Search for the cell housing the specified text and yield its [x, y] center coordinate. 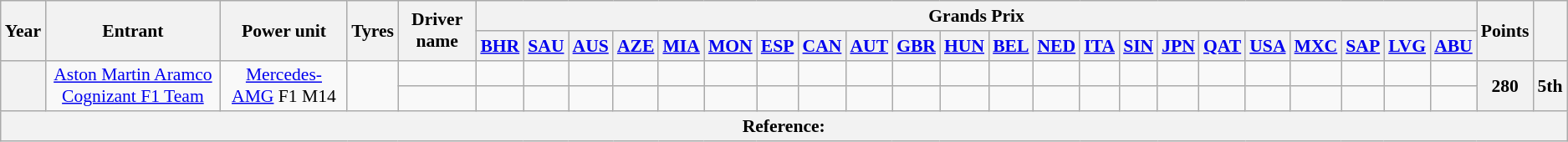
HUN [964, 46]
ABU [1453, 46]
NED [1056, 46]
MXC [1316, 46]
Entrant [133, 30]
Driver name [437, 30]
Year [23, 30]
SIN [1138, 46]
GBR [917, 46]
AZE [636, 46]
LVG [1407, 46]
AUS [590, 46]
ITA [1099, 46]
Points [1505, 30]
Power unit [284, 30]
Grands Prix [976, 16]
BHR [500, 46]
ESP [778, 46]
BEL [1010, 46]
MIA [681, 46]
JPN [1178, 46]
SAP [1363, 46]
MON [731, 46]
QAT [1223, 46]
280 [1505, 85]
AUT [869, 46]
Tyres [373, 30]
5th [1550, 85]
USA [1268, 46]
Reference: [784, 127]
CAN [821, 46]
Mercedes-AMG F1 M14 [284, 85]
SAU [545, 46]
Aston Martin Aramco Cognizant F1 Team [133, 85]
